Provide the (X, Y) coordinate of the cell's center where the given text is located.  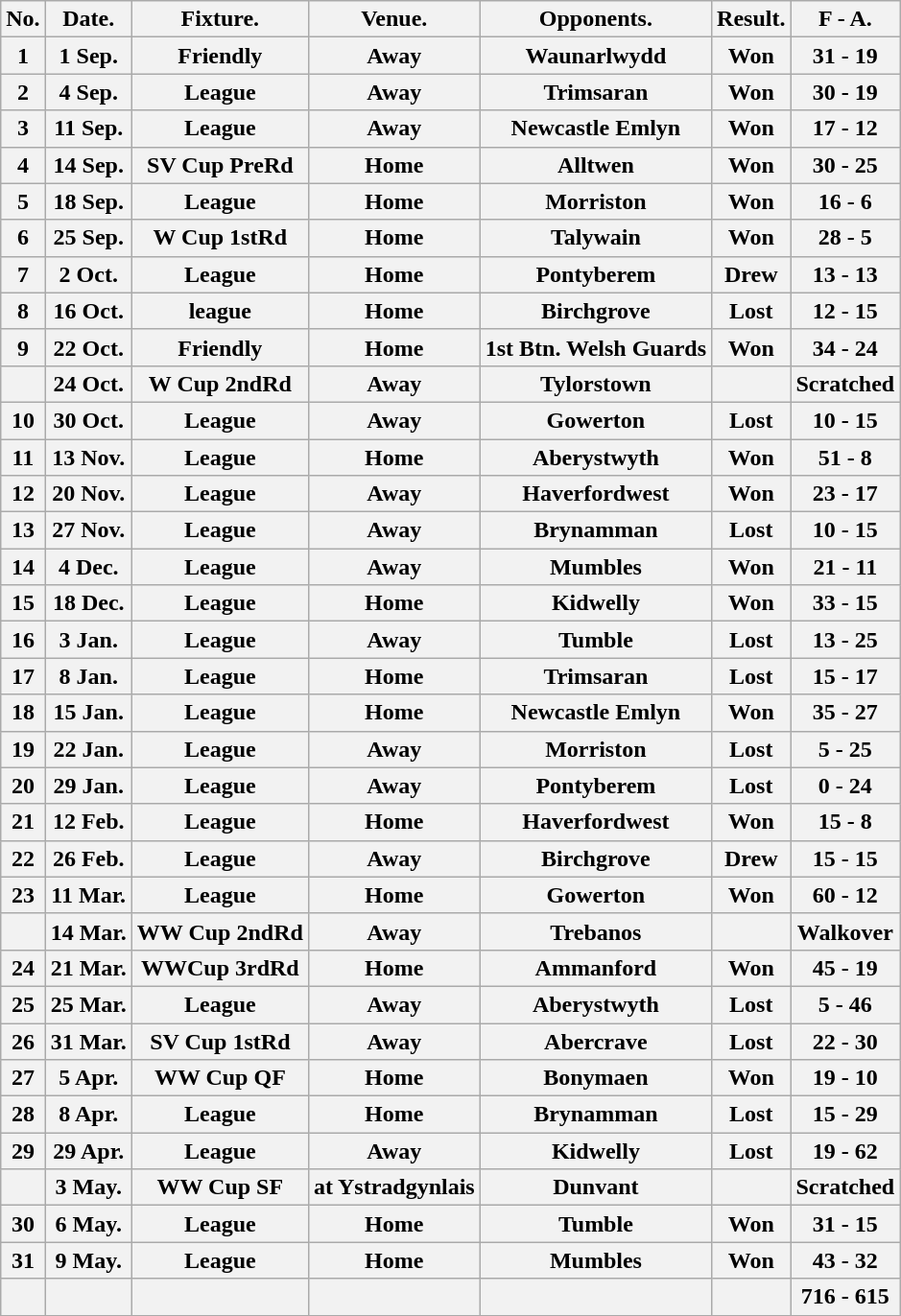
F - A. (845, 19)
28 (23, 1115)
13 - 13 (845, 274)
WW Cup SF (220, 1187)
1st Btn. Welsh Guards (595, 347)
16 (23, 640)
24 (23, 968)
13 Nov. (88, 458)
19 - 10 (845, 1078)
13 (23, 530)
WW Cup QF (220, 1078)
23 - 17 (845, 494)
9 (23, 347)
30 - 25 (845, 165)
27 (23, 1078)
60 - 12 (845, 895)
1 Sep. (88, 56)
25 Mar. (88, 1004)
4 Dec. (88, 567)
Opponents. (595, 19)
45 - 19 (845, 968)
0 - 24 (845, 786)
3 Jan. (88, 640)
20 (23, 786)
23 (23, 895)
16 Oct. (88, 311)
SV Cup PreRd (220, 165)
19 - 62 (845, 1151)
14 Mar. (88, 931)
6 May. (88, 1224)
43 - 32 (845, 1260)
1 (23, 56)
25 (23, 1004)
Date. (88, 19)
18 (23, 713)
22 Oct. (88, 347)
15 Jan. (88, 713)
25 Sep. (88, 238)
league (220, 311)
17 - 12 (845, 129)
3 May. (88, 1187)
30 - 19 (845, 92)
19 (23, 749)
21 - 11 (845, 567)
4 (23, 165)
Walkover (845, 931)
22 Jan. (88, 749)
at Ystradgynlais (393, 1187)
5 (23, 201)
5 - 46 (845, 1004)
Trebanos (595, 931)
30 Oct. (88, 420)
W Cup 2ndRd (220, 384)
Venue. (393, 19)
16 - 6 (845, 201)
29 (23, 1151)
Tylorstown (595, 384)
2 Oct. (88, 274)
WWCup 3rdRd (220, 968)
11 Mar. (88, 895)
21 Mar. (88, 968)
31 (23, 1260)
18 Dec. (88, 603)
5 - 25 (845, 749)
Ammanford (595, 968)
30 (23, 1224)
28 - 5 (845, 238)
Talywain (595, 238)
13 - 25 (845, 640)
22 - 30 (845, 1041)
14 (23, 567)
5 Apr. (88, 1078)
24 Oct. (88, 384)
11 (23, 458)
29 Apr. (88, 1151)
716 - 615 (845, 1297)
SV Cup 1stRd (220, 1041)
9 May. (88, 1260)
26 Feb. (88, 858)
17 (23, 676)
Abercrave (595, 1041)
27 Nov. (88, 530)
12 - 15 (845, 311)
11 Sep. (88, 129)
15 - 29 (845, 1115)
Waunarlwydd (595, 56)
8 Jan. (88, 676)
29 Jan. (88, 786)
18 Sep. (88, 201)
6 (23, 238)
10 (23, 420)
15 (23, 603)
2 (23, 92)
Fixture. (220, 19)
20 Nov. (88, 494)
Alltwen (595, 165)
8 (23, 311)
Dunvant (595, 1187)
34 - 24 (845, 347)
7 (23, 274)
31 - 15 (845, 1224)
3 (23, 129)
8 Apr. (88, 1115)
15 - 17 (845, 676)
15 - 15 (845, 858)
31 - 19 (845, 56)
33 - 15 (845, 603)
51 - 8 (845, 458)
15 - 8 (845, 822)
12 Feb. (88, 822)
35 - 27 (845, 713)
Bonymaen (595, 1078)
14 Sep. (88, 165)
12 (23, 494)
Result. (751, 19)
22 (23, 858)
4 Sep. (88, 92)
21 (23, 822)
W Cup 1stRd (220, 238)
26 (23, 1041)
WW Cup 2ndRd (220, 931)
No. (23, 19)
31 Mar. (88, 1041)
